Scan for the cell matching the given text and deliver its [X, Y] coordinate at center. 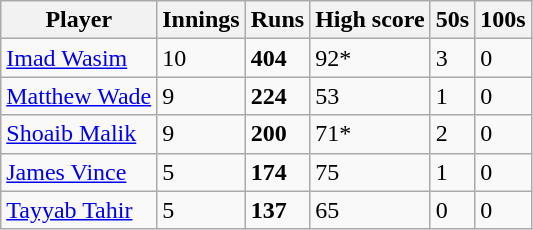
50s [452, 20]
92* [370, 58]
404 [277, 58]
Matthew Wade [79, 96]
53 [370, 96]
Shoaib Malik [79, 134]
Tayyab Tahir [79, 210]
Imad Wasim [79, 58]
Innings [201, 20]
200 [277, 134]
137 [277, 210]
71* [370, 134]
10 [201, 58]
James Vince [79, 172]
75 [370, 172]
3 [452, 58]
High score [370, 20]
224 [277, 96]
Player [79, 20]
174 [277, 172]
Runs [277, 20]
2 [452, 134]
65 [370, 210]
100s [503, 20]
